Locate the cell with the specified text and output its (X, Y) center coordinate. 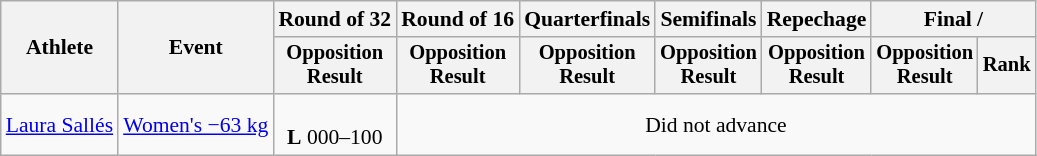
Semifinals (708, 19)
Did not advance (716, 124)
Repechage (817, 19)
Round of 16 (458, 19)
Event (196, 48)
L 000–100 (334, 124)
Quarterfinals (587, 19)
Athlete (60, 48)
Laura Sallés (60, 124)
Women's −63 kg (196, 124)
Round of 32 (334, 19)
Rank (1007, 66)
Final / (953, 19)
